Provide the [x, y] coordinate of the cell's center where the given text is located.  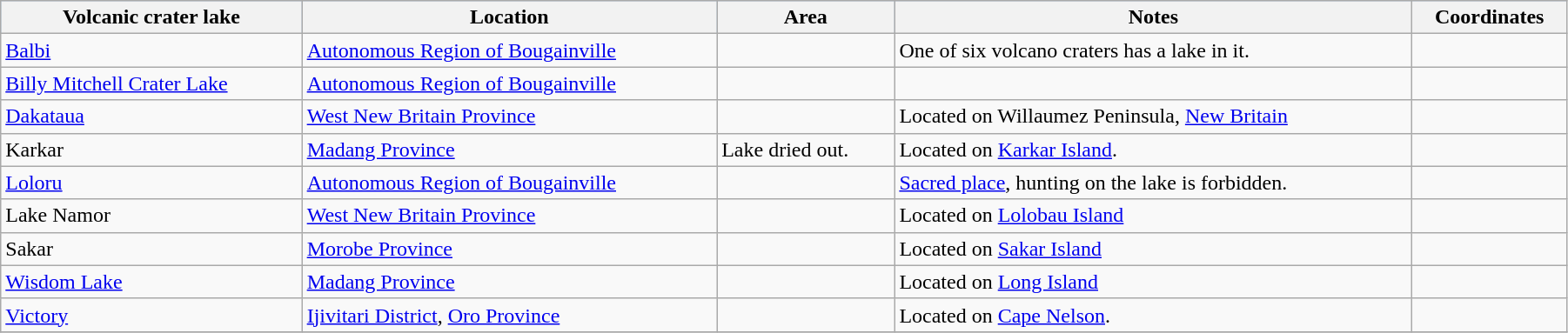
Dakataua [151, 117]
Morobe Province [510, 249]
Lake Namor [151, 216]
Victory [151, 315]
Located on Karkar Island. [1154, 150]
Coordinates [1490, 17]
Located on Long Island [1154, 282]
Location [510, 17]
Billy Mitchell Crater Lake [151, 83]
Wisdom Lake [151, 282]
Karkar [151, 150]
Located on Sakar Island [1154, 249]
Notes [1154, 17]
Area [806, 17]
One of six volcano craters has a lake in it. [1154, 50]
Volcanic crater lake [151, 17]
Located on Lolobau Island [1154, 216]
Lake dried out. [806, 150]
Located on Cape Nelson. [1154, 315]
Loloru [151, 183]
Balbi [151, 50]
Ijivitari District, Oro Province [510, 315]
Sakar [151, 249]
Sacred place, hunting on the lake is forbidden. [1154, 183]
Located on Willaumez Peninsula, New Britain [1154, 117]
